Extract the [x, y] coordinate from the center of the cell holding the provided text.  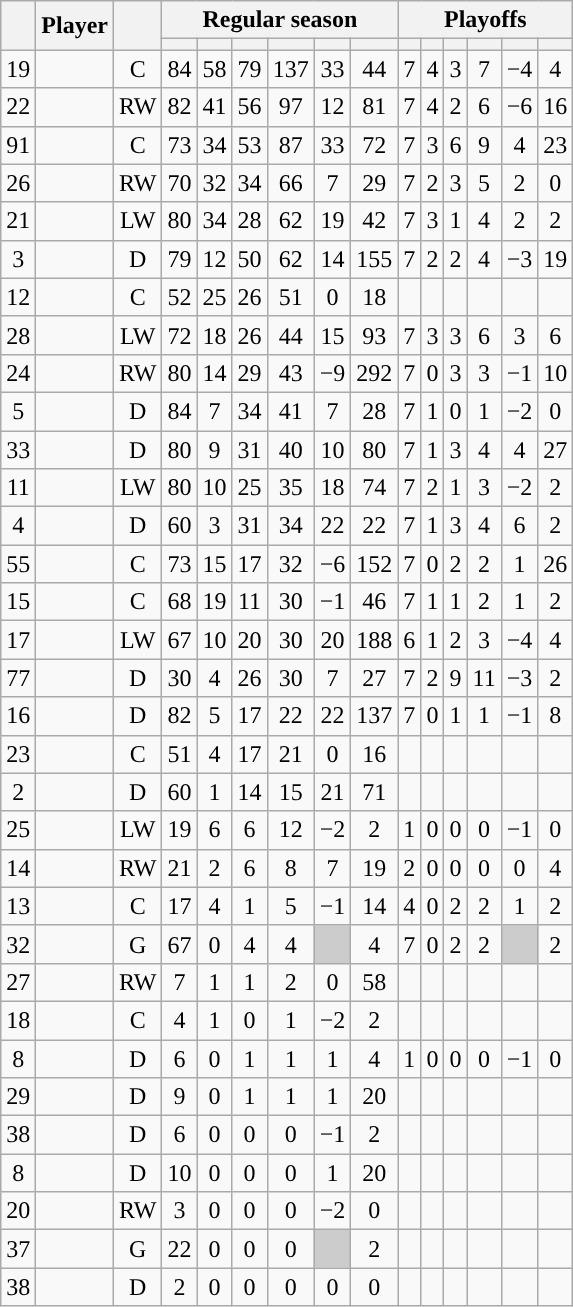
188 [374, 640]
81 [374, 107]
46 [374, 602]
Player [75, 26]
74 [374, 488]
71 [374, 792]
152 [374, 564]
35 [290, 488]
56 [250, 107]
292 [374, 373]
77 [18, 678]
155 [374, 259]
13 [18, 906]
Regular season [280, 20]
97 [290, 107]
68 [180, 602]
91 [18, 145]
70 [180, 183]
93 [374, 335]
37 [18, 1249]
52 [180, 297]
40 [290, 449]
87 [290, 145]
43 [290, 373]
−9 [332, 373]
53 [250, 145]
42 [374, 221]
24 [18, 373]
50 [250, 259]
Playoffs [486, 20]
66 [290, 183]
55 [18, 564]
